Identify which cell holds the provided text, then report its (X, Y) central coordinate. 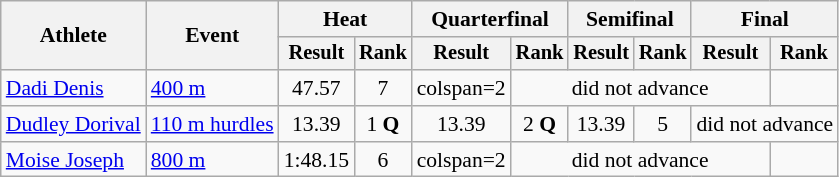
Quarterfinal (490, 19)
1 Q (383, 124)
7 (383, 88)
Semifinal (630, 19)
2 Q (540, 124)
Dadi Denis (74, 88)
Dudley Dorival (74, 124)
400 m (212, 88)
Final (764, 19)
Event (212, 36)
110 m hurdles (212, 124)
Heat (346, 19)
colspan=2 (462, 88)
47.57 (316, 88)
Athlete (74, 36)
5 (663, 124)
